Locate the cell with the specified text and output its [x, y] center coordinate. 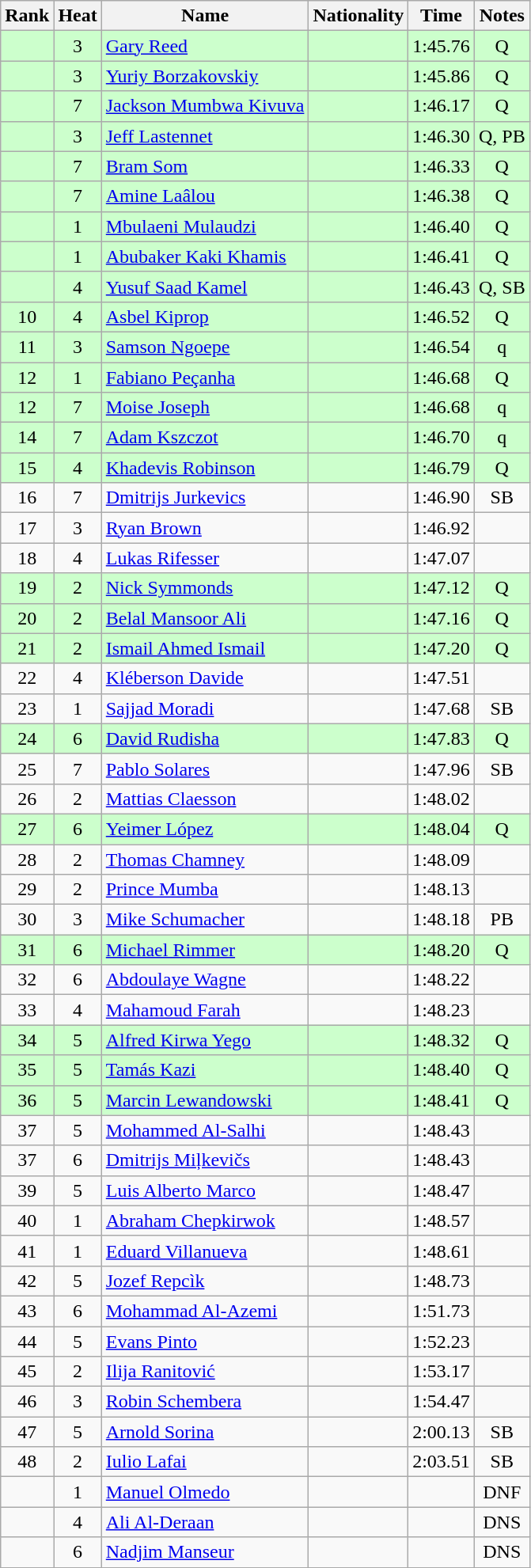
18 [27, 558]
Bram Som [205, 166]
PB [502, 920]
33 [27, 1010]
42 [27, 1281]
17 [27, 528]
1:48.18 [442, 920]
Mattias Claesson [205, 799]
Fabiano Peçanha [205, 378]
1:48.47 [442, 1190]
Ismail Ahmed Ismail [205, 648]
1:48.09 [442, 859]
Marcin Lewandowski [205, 1100]
25 [27, 769]
David Rudisha [205, 738]
15 [27, 468]
1:48.02 [442, 799]
Mahamoud Farah [205, 1010]
1:46.52 [442, 317]
Robin Schembera [205, 1402]
Nationality [358, 16]
32 [27, 980]
1:46.90 [442, 498]
Yusuf Saad Kamel [205, 287]
Notes [502, 16]
1:48.13 [442, 890]
Ryan Brown [205, 528]
1:54.47 [442, 1402]
Arnold Sorina [205, 1432]
Amine Laâlou [205, 196]
Ali Al-Deraan [205, 1522]
1:53.17 [442, 1372]
Sajjad Moradi [205, 708]
2:00.13 [442, 1432]
Pablo Solares [205, 769]
Prince Mumba [205, 890]
23 [27, 708]
11 [27, 347]
20 [27, 618]
Jozef Repcìk [205, 1281]
19 [27, 588]
1:48.40 [442, 1070]
31 [27, 950]
43 [27, 1311]
Abdoulaye Wagne [205, 980]
1:48.61 [442, 1251]
Rank [27, 16]
29 [27, 890]
Q, PB [502, 136]
1:48.32 [442, 1040]
Yuriy Borzakovskiy [205, 76]
1:47.68 [442, 708]
1:46.70 [442, 438]
Tamás Kazi [205, 1070]
27 [27, 829]
1:47.51 [442, 678]
Mohammed Al-Salhi [205, 1130]
26 [27, 799]
1:47.20 [442, 648]
Abubaker Kaki Khamis [205, 256]
Dmitrijs Jurkevics [205, 498]
Iulio Lafai [205, 1462]
Mohammad Al-Azemi [205, 1311]
Abraham Chepkirwok [205, 1221]
2:03.51 [442, 1462]
1:45.76 [442, 46]
39 [27, 1190]
24 [27, 738]
44 [27, 1342]
1:47.12 [442, 588]
1:46.17 [442, 106]
22 [27, 678]
Mike Schumacher [205, 920]
1:48.41 [442, 1100]
Kléberson Davide [205, 678]
DNF [502, 1492]
Name [205, 16]
Dmitrijs Miļkevičs [205, 1160]
Belal Mansoor Ali [205, 618]
Asbel Kiprop [205, 317]
Moise Joseph [205, 408]
40 [27, 1221]
30 [27, 920]
1:51.73 [442, 1311]
28 [27, 859]
10 [27, 317]
1:47.16 [442, 618]
41 [27, 1251]
Manuel Olmedo [205, 1492]
1:48.04 [442, 829]
Jeff Lastennet [205, 136]
Khadevis Robinson [205, 468]
Nick Symmonds [205, 588]
1:48.57 [442, 1221]
Gary Reed [205, 46]
Evans Pinto [205, 1342]
1:47.96 [442, 769]
1:46.30 [442, 136]
35 [27, 1070]
Michael Rimmer [205, 950]
46 [27, 1402]
1:47.07 [442, 558]
Heat [78, 16]
Ilija Ranitović [205, 1372]
Q, SB [502, 287]
16 [27, 498]
1:45.86 [442, 76]
Thomas Chamney [205, 859]
Mbulaeni Mulaudzi [205, 226]
1:46.92 [442, 528]
47 [27, 1432]
1:48.20 [442, 950]
Alfred Kirwa Yego [205, 1040]
1:48.73 [442, 1281]
1:46.40 [442, 226]
1:46.43 [442, 287]
Adam Kszczot [205, 438]
1:47.83 [442, 738]
1:46.33 [442, 166]
Lukas Rifesser [205, 558]
1:48.22 [442, 980]
1:52.23 [442, 1342]
1:48.23 [442, 1010]
48 [27, 1462]
Jackson Mumbwa Kivuva [205, 106]
14 [27, 438]
Luis Alberto Marco [205, 1190]
Nadjim Manseur [205, 1552]
34 [27, 1040]
36 [27, 1100]
21 [27, 648]
Yeimer López [205, 829]
1:46.54 [442, 347]
1:46.38 [442, 196]
Samson Ngoepe [205, 347]
1:46.41 [442, 256]
1:46.79 [442, 468]
Eduard Villanueva [205, 1251]
Time [442, 16]
45 [27, 1372]
